Find where the given text appears and provide that cell's center as (x, y) coordinate. 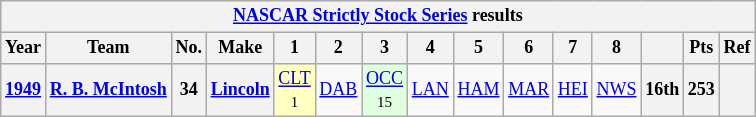
HEI (572, 90)
34 (188, 90)
DAB (338, 90)
Year (24, 48)
NASCAR Strictly Stock Series results (378, 16)
Lincoln (240, 90)
8 (616, 48)
OCC15 (385, 90)
HAM (478, 90)
253 (702, 90)
MAR (529, 90)
NWS (616, 90)
Team (108, 48)
5 (478, 48)
Ref (737, 48)
1 (294, 48)
7 (572, 48)
3 (385, 48)
4 (430, 48)
16th (662, 90)
CLT1 (294, 90)
LAN (430, 90)
R. B. McIntosh (108, 90)
Make (240, 48)
Pts (702, 48)
6 (529, 48)
1949 (24, 90)
No. (188, 48)
2 (338, 48)
